Scan for the cell matching the given text and deliver its [X, Y] coordinate at center. 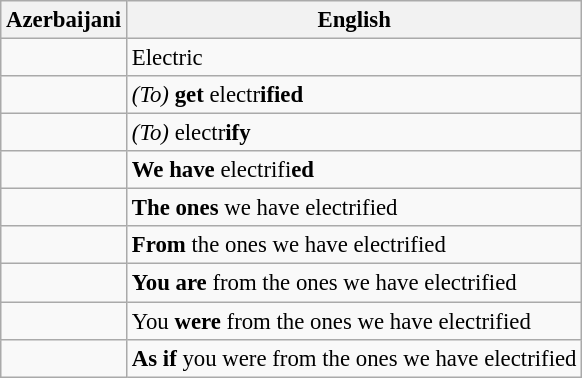
As if you were from the ones we have electrified [354, 358]
Electric [354, 58]
(To) electrify [354, 133]
The ones we have electrified [354, 208]
Azerbaijani [64, 20]
(To) get electrified [354, 95]
We have electrified [354, 170]
From the ones we have electrified [354, 245]
You were from the ones we have electrified [354, 321]
You are from the ones we have electrified [354, 283]
English [354, 20]
